Extract the [x, y] coordinate from the center of the cell holding the provided text.  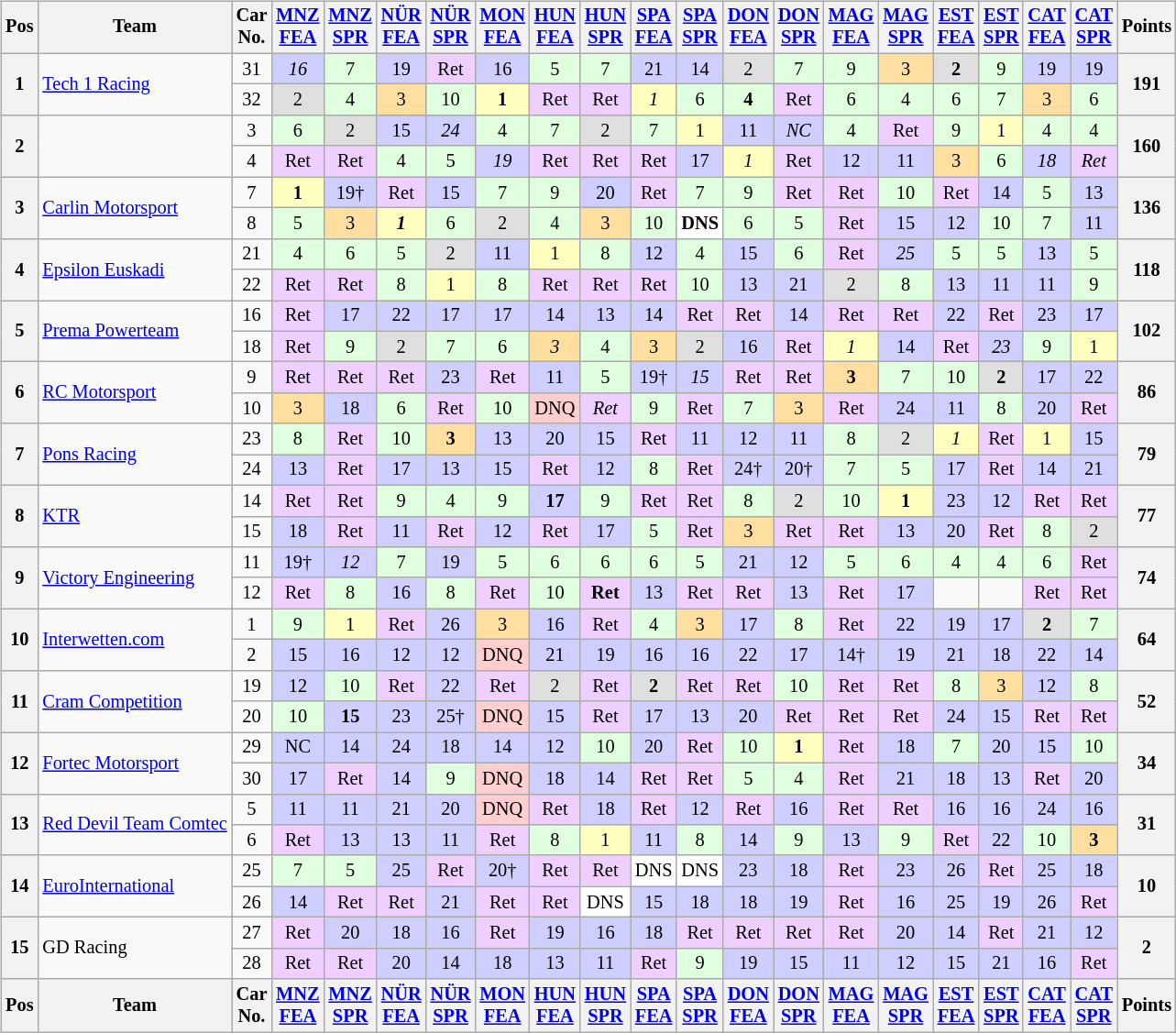
160 [1147, 147]
102 [1147, 332]
32 [252, 100]
34 [1147, 763]
Interwetten.com [134, 640]
30 [252, 778]
52 [1147, 700]
Red Devil Team Comtec [134, 825]
Epsilon Euskadi [134, 269]
Pons Racing [134, 455]
Carlin Motorsport [134, 207]
86 [1147, 392]
77 [1147, 515]
Tech 1 Racing [134, 84]
118 [1147, 269]
27 [252, 933]
Victory Engineering [134, 577]
136 [1147, 207]
Fortec Motorsport [134, 763]
GD Racing [134, 948]
29 [252, 748]
EuroInternational [134, 885]
74 [1147, 577]
RC Motorsport [134, 392]
191 [1147, 84]
28 [252, 963]
25† [451, 717]
64 [1147, 640]
79 [1147, 455]
Cram Competition [134, 700]
24† [748, 470]
14† [852, 655]
Prema Powerteam [134, 332]
KTR [134, 515]
